For the text-containing cell, return its midpoint in [X, Y] coordinate format. 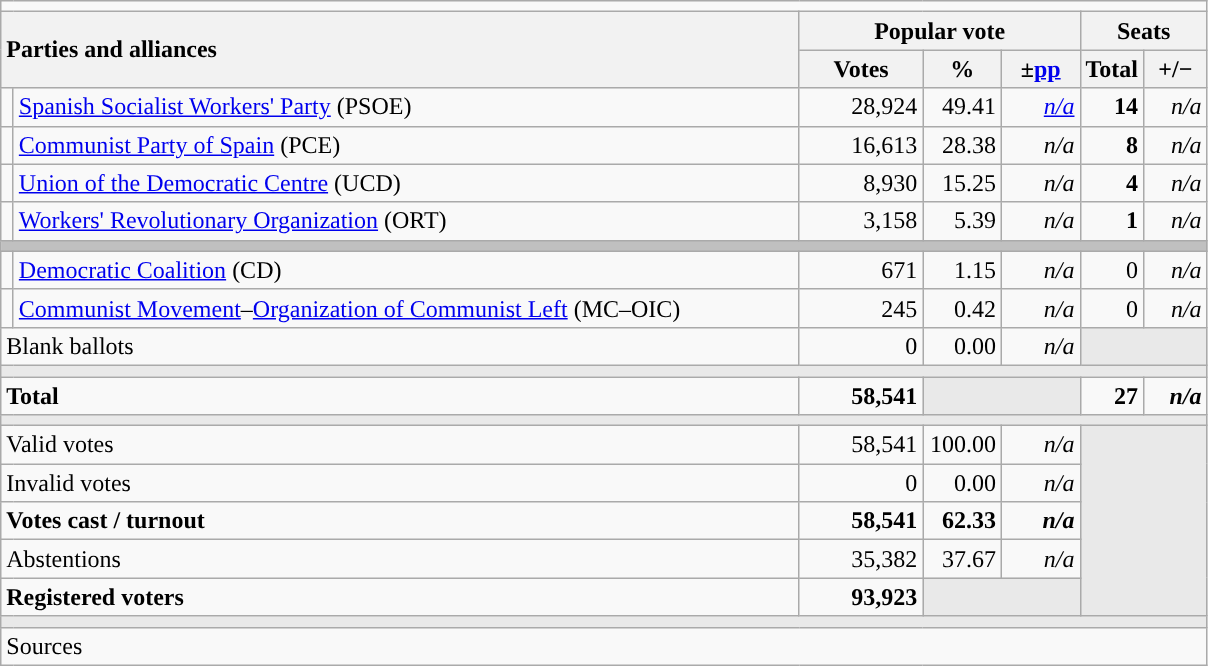
8,930 [861, 183]
% [962, 69]
Invalid votes [400, 483]
0.42 [962, 308]
28,924 [861, 107]
1 [1112, 221]
+/− [1176, 69]
49.41 [962, 107]
15.25 [962, 183]
Votes cast / turnout [400, 521]
Parties and alliances [400, 50]
Communist Party of Spain (PCE) [406, 145]
62.33 [962, 521]
100.00 [962, 445]
3,158 [861, 221]
27 [1112, 395]
Democratic Coalition (CD) [406, 270]
Seats [1144, 31]
28.38 [962, 145]
1.15 [962, 270]
4 [1112, 183]
93,923 [861, 597]
37.67 [962, 559]
16,613 [861, 145]
8 [1112, 145]
Popular vote [940, 31]
14 [1112, 107]
Abstentions [400, 559]
Votes [861, 69]
671 [861, 270]
Registered voters [400, 597]
5.39 [962, 221]
Spanish Socialist Workers' Party (PSOE) [406, 107]
35,382 [861, 559]
Workers' Revolutionary Organization (ORT) [406, 221]
Communist Movement–Organization of Communist Left (MC–OIC) [406, 308]
Valid votes [400, 445]
±pp [1040, 69]
Union of the Democratic Centre (UCD) [406, 183]
Sources [604, 646]
Blank ballots [400, 346]
245 [861, 308]
